Output the (X, Y) coordinate of the center of the cell containing the given text.  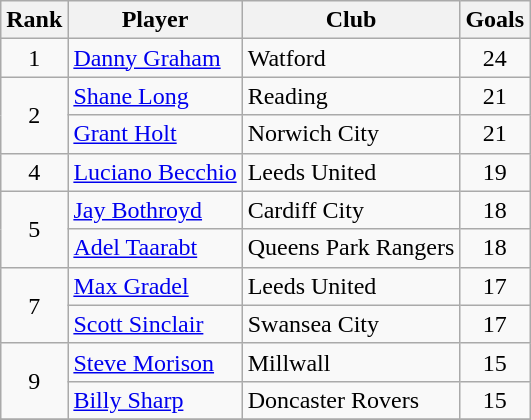
Billy Sharp (155, 400)
Shane Long (155, 96)
Danny Graham (155, 58)
Steve Morison (155, 362)
Club (351, 20)
Goals (495, 20)
1 (34, 58)
9 (34, 381)
Queens Park Rangers (351, 248)
7 (34, 305)
Rank (34, 20)
Watford (351, 58)
Cardiff City (351, 210)
Reading (351, 96)
Grant Holt (155, 134)
5 (34, 229)
Millwall (351, 362)
Jay Bothroyd (155, 210)
Norwich City (351, 134)
Player (155, 20)
Doncaster Rovers (351, 400)
2 (34, 115)
Luciano Becchio (155, 172)
19 (495, 172)
24 (495, 58)
Scott Sinclair (155, 324)
Max Gradel (155, 286)
Swansea City (351, 324)
4 (34, 172)
Adel Taarabt (155, 248)
